Identify which cell holds the provided text, then report its (X, Y) central coordinate. 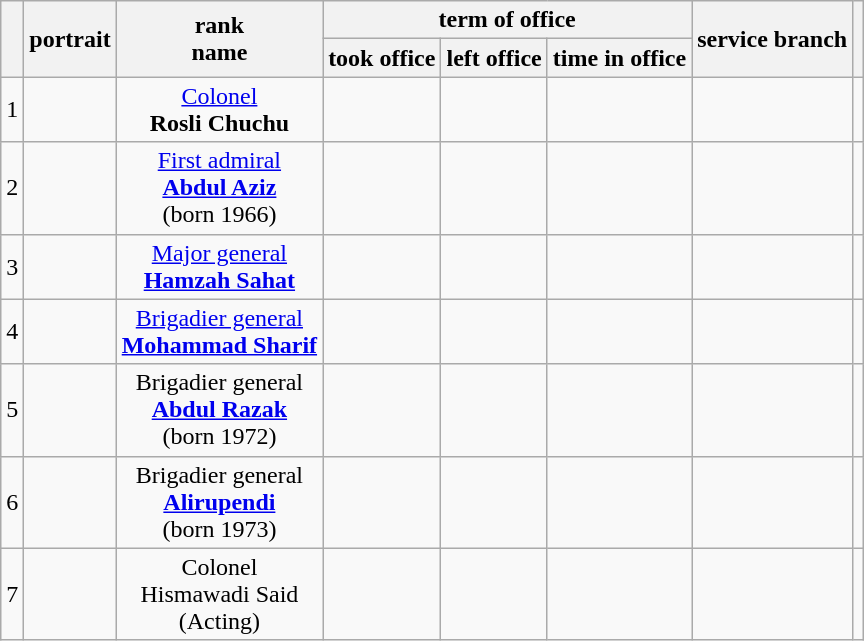
ColonelHismawadi Said(Acting) (219, 594)
rankname (219, 39)
7 (12, 594)
took office (382, 58)
portrait (70, 39)
4 (12, 332)
ColonelRosli Chuchu (219, 110)
term of office (508, 20)
service branch (772, 39)
Major generalHamzah Sahat (219, 266)
Brigadier generalAbdul Razak(born 1972) (219, 410)
First admiralAbdul Aziz(born 1966) (219, 188)
2 (12, 188)
Brigadier generalMohammad Sharif (219, 332)
1 (12, 110)
6 (12, 502)
time in office (619, 58)
left office (494, 58)
3 (12, 266)
5 (12, 410)
Brigadier generalAlirupendi(born 1973) (219, 502)
